Provide the (x, y) coordinate of the cell's center where the given text is located.  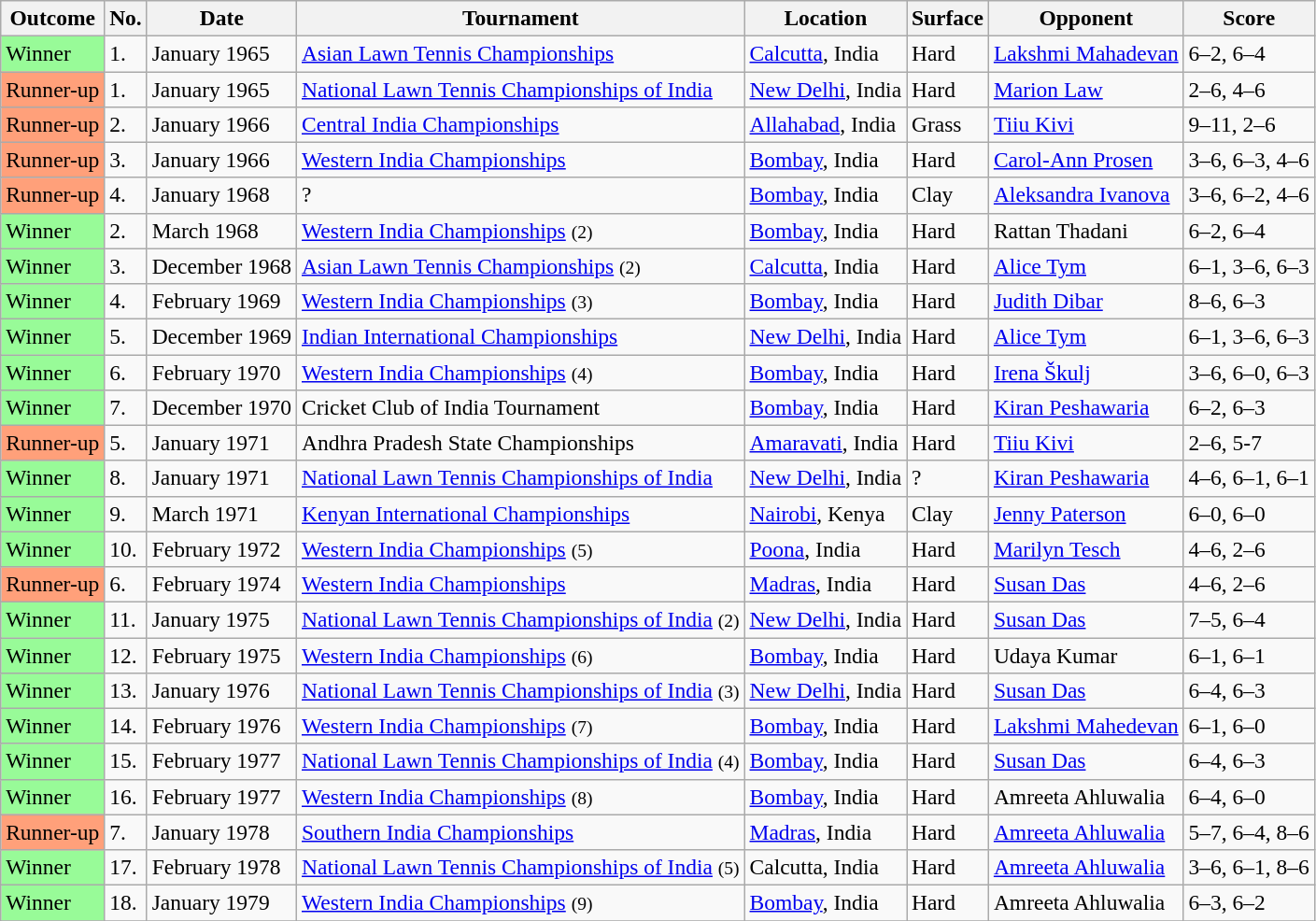
3–6, 6–3, 4–6 (1249, 160)
January 1979 (221, 902)
8–6, 6–3 (1249, 301)
Location (826, 18)
Western India Championships (7) (521, 726)
National Lawn Tennis Championships of India (3) (521, 690)
6–1, 6–1 (1249, 655)
Jenny Paterson (1085, 514)
Outcome (52, 18)
February 1972 (221, 549)
Lakshmi Mahadevan (1085, 53)
Lakshmi Mahedevan (1085, 726)
No. (125, 18)
13. (125, 690)
Allahabad, India (826, 124)
6–0, 6–0 (1249, 514)
Tournament (521, 18)
Marilyn Tesch (1085, 549)
Marion Law (1085, 89)
Western India Championships (2) (521, 231)
8. (125, 478)
Carol-Ann Prosen (1085, 160)
Western India Championships (5) (521, 549)
Score (1249, 18)
December 1968 (221, 266)
Kenyan International Championships (521, 514)
2–6, 5-7 (1249, 443)
Western India Championships (6) (521, 655)
National Lawn Tennis Championships of India (4) (521, 761)
Indian International Championships (521, 336)
February 1976 (221, 726)
Southern India Championships (521, 832)
18. (125, 902)
12. (125, 655)
Western India Championships (9) (521, 902)
Western India Championships (4) (521, 372)
Date (221, 18)
Amaravati, India (826, 443)
6–2, 6–3 (1249, 407)
16. (125, 797)
Udaya Kumar (1085, 655)
4–6, 6–1, 6–1 (1249, 478)
Opponent (1085, 18)
10. (125, 549)
February 1978 (221, 867)
2–6, 4–6 (1249, 89)
February 1970 (221, 372)
6–3, 6–2 (1249, 902)
Judith Dibar (1085, 301)
3–6, 6–1, 8–6 (1249, 867)
March 1971 (221, 514)
Asian Lawn Tennis Championships (521, 53)
National Lawn Tennis Championships of India (5) (521, 867)
Rattan Thadani (1085, 231)
3–6, 6–0, 6–3 (1249, 372)
Nairobi, Kenya (826, 514)
Western India Championships (8) (521, 797)
Central India Championships (521, 124)
January 1976 (221, 690)
January 1975 (221, 619)
February 1969 (221, 301)
Poona, India (826, 549)
11. (125, 619)
Irena Škulj (1085, 372)
9. (125, 514)
9–11, 2–6 (1249, 124)
6–4, 6–0 (1249, 797)
March 1968 (221, 231)
December 1969 (221, 336)
17. (125, 867)
Asian Lawn Tennis Championships (2) (521, 266)
Cricket Club of India Tournament (521, 407)
February 1975 (221, 655)
January 1978 (221, 832)
6–1, 6–0 (1249, 726)
Surface (948, 18)
February 1974 (221, 584)
5–7, 6–4, 8–6 (1249, 832)
National Lawn Tennis Championships of India (2) (521, 619)
January 1968 (221, 195)
December 1970 (221, 407)
7–5, 6–4 (1249, 619)
Aleksandra Ivanova (1085, 195)
Western India Championships (3) (521, 301)
15. (125, 761)
14. (125, 726)
Grass (948, 124)
Andhra Pradesh State Championships (521, 443)
3–6, 6–2, 4–6 (1249, 195)
